Output the (X, Y) coordinate of the center of the cell containing the given text.  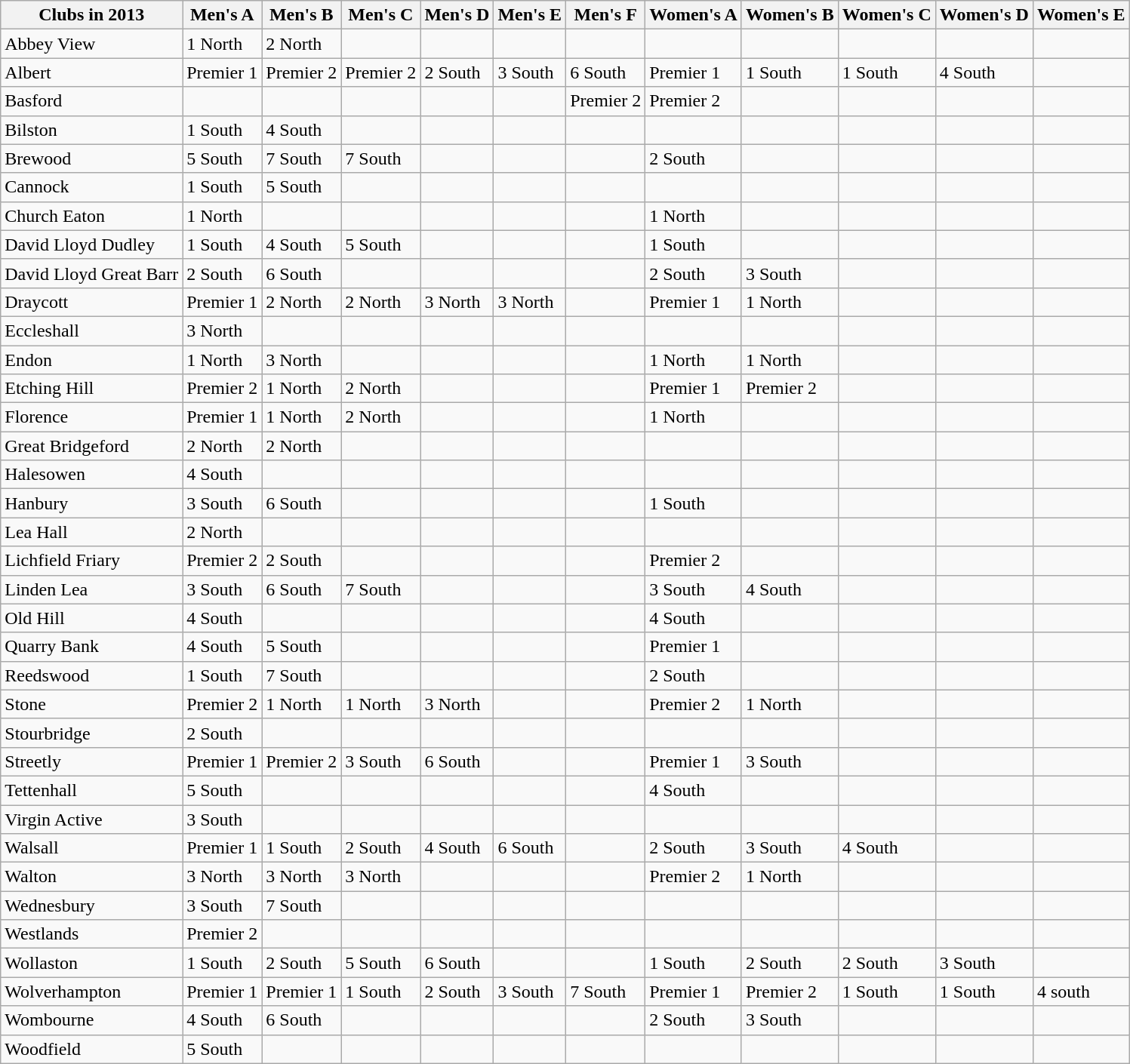
Streetly (92, 761)
Abbey View (92, 44)
Women's C (886, 15)
Women's E (1081, 15)
Quarry Bank (92, 647)
Women's D (984, 15)
Walsall (92, 848)
Clubs in 2013 (92, 15)
Lea Hall (92, 532)
Tettenhall (92, 790)
Hanbury (92, 503)
Endon (92, 360)
Etching Hill (92, 389)
Men's E (530, 15)
Woodfield (92, 1049)
Wollaston (92, 963)
Westlands (92, 934)
Men's A (222, 15)
Great Bridgeford (92, 446)
Men's D (457, 15)
Stone (92, 704)
Stourbridge (92, 733)
Eccleshall (92, 331)
Reedswood (92, 675)
Virgin Active (92, 819)
Wolverhampton (92, 992)
4 south (1081, 992)
Florence (92, 417)
Linden Lea (92, 589)
Lichfield Friary (92, 561)
Men's B (302, 15)
Draycott (92, 302)
Albert (92, 72)
Old Hill (92, 618)
Basford (92, 101)
Brewood (92, 158)
Bilston (92, 130)
Wombourne (92, 1020)
Men's C (380, 15)
David Lloyd Great Barr (92, 273)
Women's A (694, 15)
Men's F (605, 15)
Walton (92, 877)
Women's B (790, 15)
Church Eaton (92, 216)
Halesowen (92, 475)
Wednesbury (92, 906)
Cannock (92, 187)
David Lloyd Dudley (92, 244)
